Extract the (X, Y) coordinate from the center of the cell holding the provided text.  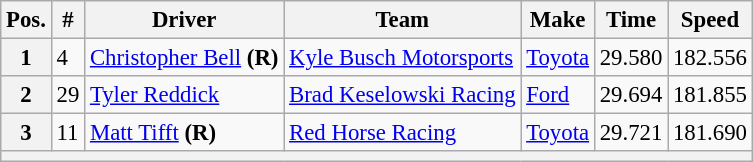
29.580 (630, 58)
# (68, 20)
29.694 (630, 95)
182.556 (710, 58)
Christopher Bell (R) (184, 58)
Matt Tifft (R) (184, 133)
Red Horse Racing (402, 133)
Make (558, 20)
29 (68, 95)
Driver (184, 20)
2 (26, 95)
29.721 (630, 133)
4 (68, 58)
Team (402, 20)
Ford (558, 95)
181.690 (710, 133)
Pos. (26, 20)
Speed (710, 20)
181.855 (710, 95)
3 (26, 133)
11 (68, 133)
Time (630, 20)
Tyler Reddick (184, 95)
Kyle Busch Motorsports (402, 58)
1 (26, 58)
Brad Keselowski Racing (402, 95)
